Provide the [X, Y] coordinate of the cell's center where the given text is located.  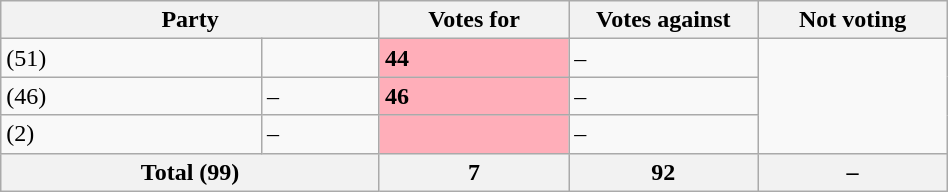
46 [474, 96]
Not voting [852, 20]
(51) [132, 58]
44 [474, 58]
(2) [132, 134]
Total (99) [190, 172]
Party [190, 20]
7 [474, 172]
(46) [132, 96]
Votes against [664, 20]
Votes for [474, 20]
92 [664, 172]
